Return (x, y) of the center of cell containing provided text 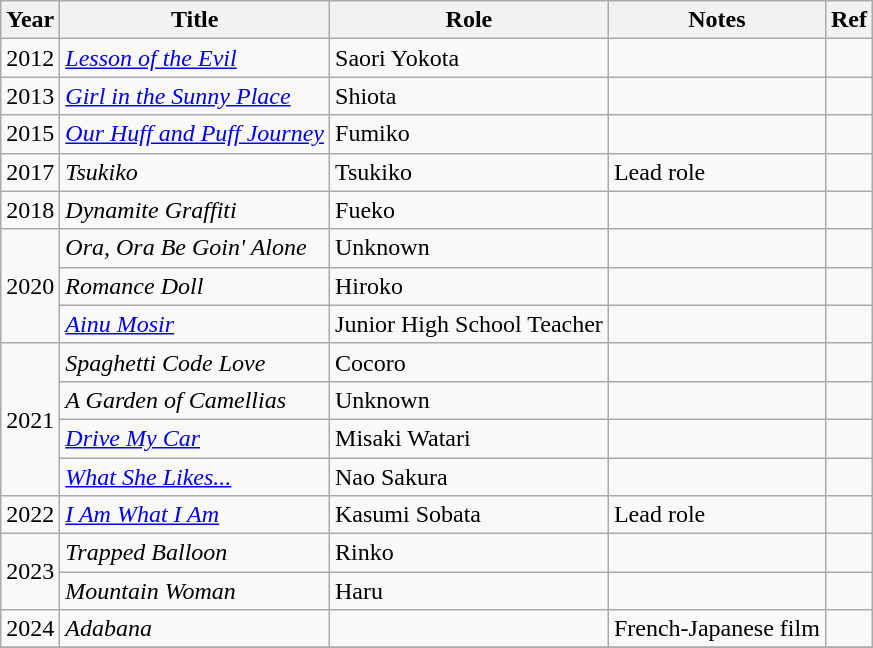
2013 (30, 96)
Notes (716, 20)
Nao Sakura (470, 477)
Spaghetti Code Love (195, 362)
Saori Yokota (470, 58)
2018 (30, 210)
Romance Doll (195, 286)
2020 (30, 286)
2024 (30, 629)
Fueko (470, 210)
Junior High School Teacher (470, 324)
2012 (30, 58)
Ref (848, 20)
Fumiko (470, 134)
Lesson of the Evil (195, 58)
Ainu Mosir (195, 324)
Shiota (470, 96)
Hiroko (470, 286)
Kasumi Sobata (470, 515)
Drive My Car (195, 438)
2015 (30, 134)
Dynamite Graffiti (195, 210)
What She Likes... (195, 477)
Adabana (195, 629)
Rinko (470, 553)
Our Huff and Puff Journey (195, 134)
A Garden of Camellias (195, 400)
Cocoro (470, 362)
Misaki Watari (470, 438)
Mountain Woman (195, 591)
Haru (470, 591)
Year (30, 20)
I Am What I Am (195, 515)
Girl in the Sunny Place (195, 96)
2017 (30, 172)
2022 (30, 515)
2023 (30, 572)
Ora, Ora Be Goin' Alone (195, 248)
Role (470, 20)
2021 (30, 419)
Trapped Balloon (195, 553)
French-Japanese film (716, 629)
Title (195, 20)
